Return [X, Y] of the center of cell containing provided text 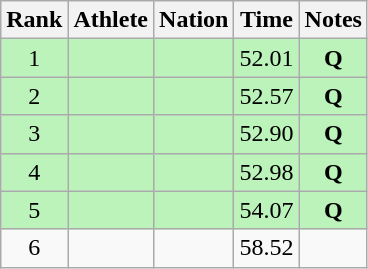
52.90 [266, 134]
Rank [34, 20]
2 [34, 96]
52.98 [266, 172]
5 [34, 210]
6 [34, 248]
Time [266, 20]
58.52 [266, 248]
Nation [194, 20]
Notes [333, 20]
Athlete [111, 20]
52.01 [266, 58]
1 [34, 58]
4 [34, 172]
3 [34, 134]
52.57 [266, 96]
54.07 [266, 210]
